For the text-containing cell, return its midpoint in [x, y] coordinate format. 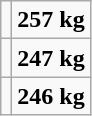
257 kg [51, 20]
246 kg [51, 96]
247 kg [51, 58]
